Search for the cell housing the specified text and yield its [X, Y] center coordinate. 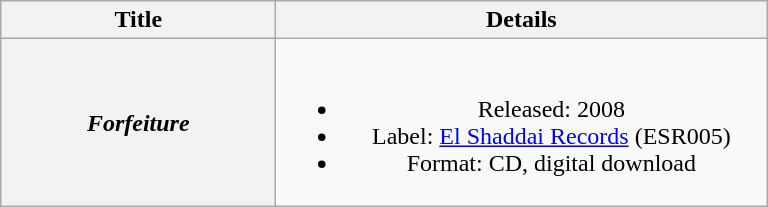
Title [138, 20]
Released: 2008Label: El Shaddai Records (ESR005)Format: CD, digital download [522, 122]
Details [522, 20]
Forfeiture [138, 122]
